Return the [X, Y] coordinate for the center point of the cell that contains the specified text.  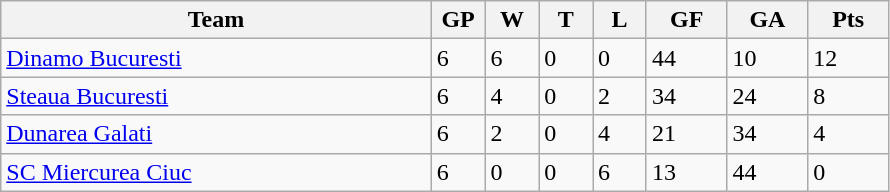
GA [768, 20]
L [620, 20]
Dinamo Bucuresti [216, 58]
10 [768, 58]
24 [768, 96]
Team [216, 20]
12 [848, 58]
GF [686, 20]
W [512, 20]
Pts [848, 20]
GP [458, 20]
13 [686, 172]
T [566, 20]
8 [848, 96]
21 [686, 134]
Steaua Bucuresti [216, 96]
SC Miercurea Ciuc [216, 172]
Dunarea Galati [216, 134]
